Return (x, y) of the center of cell containing provided text 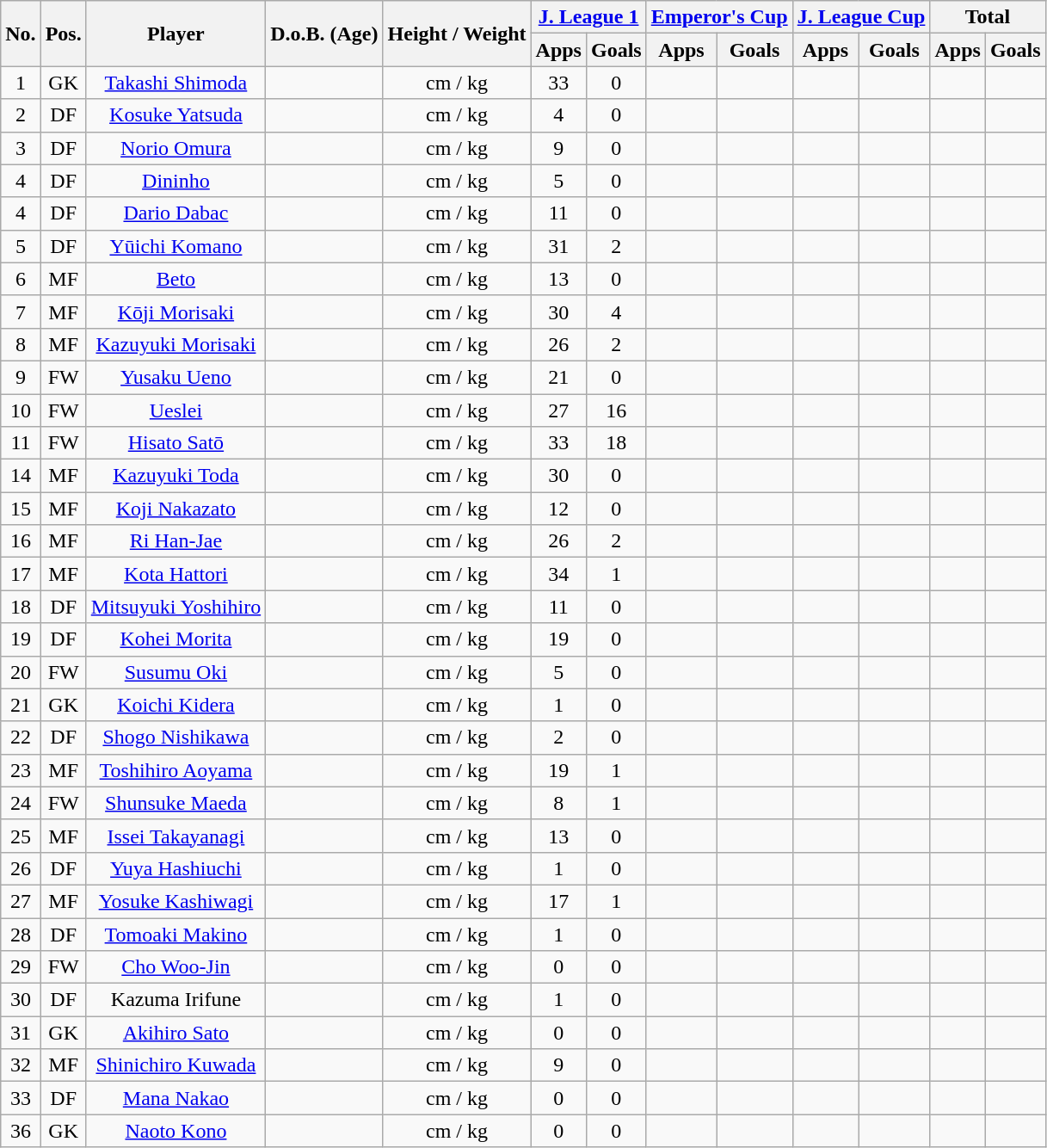
14 (21, 476)
Total (988, 17)
Shogo Nishikawa (176, 738)
15 (21, 509)
Toshihiro Aoyama (176, 770)
Cho Woo-Jin (176, 967)
Mana Nakao (176, 1098)
Susumu Oki (176, 672)
Kazuyuki Toda (176, 476)
Dario Dabac (176, 213)
Kosuke Yatsuda (176, 115)
Yosuke Kashiwagi (176, 901)
Tomoaki Makino (176, 934)
Player (176, 34)
Kohei Morita (176, 639)
Kazuyuki Morisaki (176, 344)
Takashi Shimoda (176, 83)
32 (21, 1065)
34 (558, 574)
Yuya Hashiuchi (176, 868)
J. League Cup (861, 17)
6 (21, 279)
No. (21, 34)
Pos. (64, 34)
Yūichi Komano (176, 246)
23 (21, 770)
Dininho (176, 181)
Kota Hattori (176, 574)
Naoto Kono (176, 1131)
20 (21, 672)
Emperor's Cup (719, 17)
Norio Omura (176, 148)
Yusaku Ueno (176, 377)
12 (558, 509)
D.o.B. (Age) (324, 34)
Beto (176, 279)
36 (21, 1131)
Hisato Satō (176, 443)
3 (21, 148)
7 (21, 312)
Mitsuyuki Yoshihiro (176, 607)
Shunsuke Maeda (176, 803)
Ri Han-Jae (176, 541)
24 (21, 803)
J. League 1 (588, 17)
Shinichiro Kuwada (176, 1065)
10 (21, 410)
Issei Takayanagi (176, 836)
22 (21, 738)
Ueslei (176, 410)
29 (21, 967)
Kōji Morisaki (176, 312)
Kazuma Irifune (176, 1000)
Height / Weight (457, 34)
25 (21, 836)
Akihiro Sato (176, 1033)
Koji Nakazato (176, 509)
Koichi Kidera (176, 705)
28 (21, 934)
